Identify which cell holds the provided text, then report its [X, Y] central coordinate. 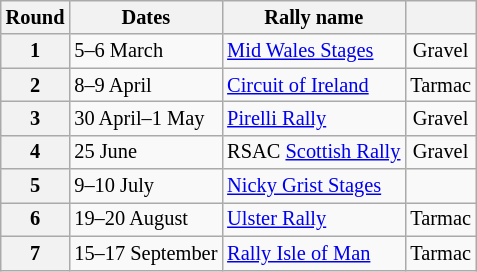
5 [36, 186]
30 April–1 May [146, 118]
Circuit of Ireland [314, 85]
5–6 March [146, 51]
15–17 September [146, 253]
Nicky Grist Stages [314, 186]
6 [36, 219]
2 [36, 85]
Round [36, 17]
Rally name [314, 17]
Pirelli Rally [314, 118]
4 [36, 152]
9–10 July [146, 186]
19–20 August [146, 219]
1 [36, 51]
7 [36, 253]
25 June [146, 152]
RSAC Scottish Rally [314, 152]
8–9 April [146, 85]
Rally Isle of Man [314, 253]
Ulster Rally [314, 219]
3 [36, 118]
Mid Wales Stages [314, 51]
Dates [146, 17]
